Scan for the cell matching the given text and deliver its (X, Y) coordinate at center. 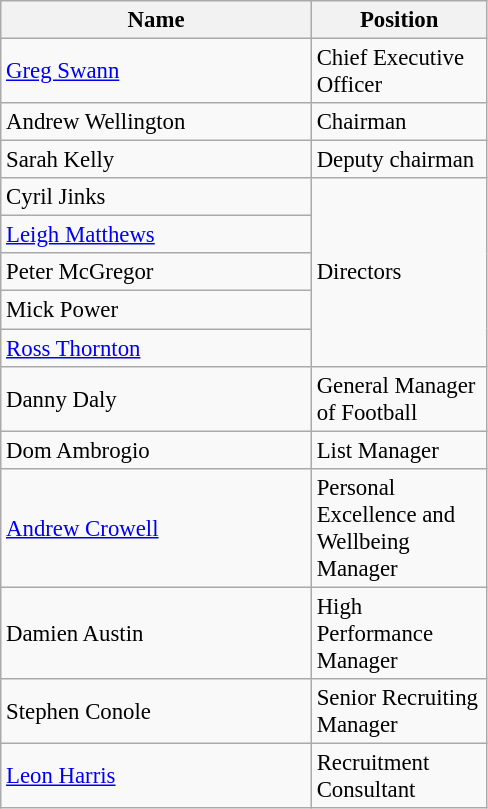
Andrew Wellington (156, 122)
Position (399, 20)
Deputy chairman (399, 160)
Leon Harris (156, 776)
Directors (399, 272)
Chief Executive Officer (399, 72)
Name (156, 20)
Andrew Crowell (156, 528)
Recruitment Consultant (399, 776)
Greg Swann (156, 72)
Damien Austin (156, 633)
Ross Thornton (156, 348)
High Performance Manager (399, 633)
List Manager (399, 450)
Senior Recruiting Manager (399, 712)
Peter McGregor (156, 273)
Personal Excellence and Wellbeing Manager (399, 528)
Leigh Matthews (156, 235)
Stephen Conole (156, 712)
Danny Daly (156, 398)
Sarah Kelly (156, 160)
Mick Power (156, 310)
Dom Ambrogio (156, 450)
Cyril Jinks (156, 197)
General Manager of Football (399, 398)
Chairman (399, 122)
